Return the [x, y] coordinate for the center point of the cell that contains the specified text.  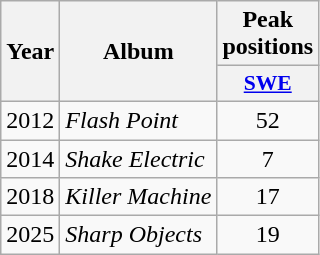
52 [268, 120]
2014 [30, 159]
Shake Electric [138, 159]
19 [268, 235]
Killer Machine [138, 197]
Album [138, 52]
Peak positions [268, 34]
2012 [30, 120]
7 [268, 159]
SWE [268, 84]
17 [268, 197]
Flash Point [138, 120]
Sharp Objects [138, 235]
2025 [30, 235]
Year [30, 52]
2018 [30, 197]
